Provide the [x, y] coordinate of the cell's center where the given text is located.  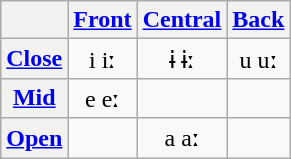
Mid [34, 98]
a aː [182, 138]
i iː [102, 59]
Back [258, 20]
Open [34, 138]
e eː [102, 98]
Central [182, 20]
Close [34, 59]
ɨ ɨː [182, 59]
Front [102, 20]
u uː [258, 59]
